Extract the [x, y] coordinate from the center of the cell holding the provided text.  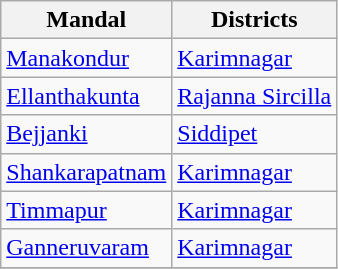
Bejjanki [86, 134]
Shankarapatnam [86, 172]
Siddipet [254, 134]
Mandal [86, 20]
Districts [254, 20]
Rajanna Sircilla [254, 96]
Ganneruvaram [86, 248]
Timmapur [86, 210]
Ellanthakunta [86, 96]
Manakondur [86, 58]
